Extract the [x, y] coordinate from the center of the cell holding the provided text.  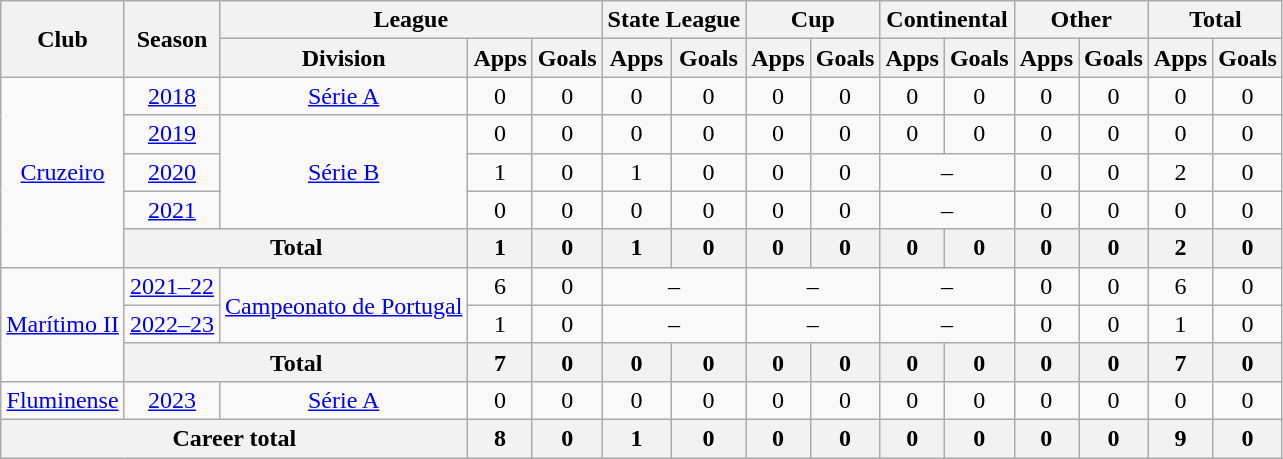
State League [674, 20]
8 [500, 438]
9 [1180, 438]
2021–22 [172, 286]
2020 [172, 172]
2023 [172, 400]
Club [63, 39]
Campeonato de Portugal [344, 305]
Marítimo II [63, 324]
Cruzeiro [63, 172]
Fluminense [63, 400]
Career total [234, 438]
League [412, 20]
2022–23 [172, 324]
Division [344, 58]
Continental [947, 20]
Cup [813, 20]
2021 [172, 210]
Other [1081, 20]
Season [172, 39]
Série B [344, 172]
2018 [172, 96]
2019 [172, 134]
